Determine the [X, Y] coordinate at the center of the cell enclosing the given text.  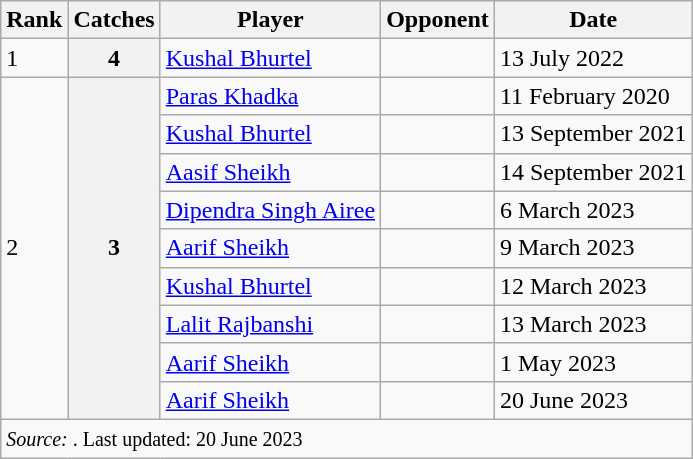
2 [34, 248]
14 September 2021 [593, 172]
20 June 2023 [593, 400]
13 September 2021 [593, 134]
1 May 2023 [593, 362]
Rank [34, 20]
12 March 2023 [593, 286]
13 July 2022 [593, 58]
3 [114, 248]
11 February 2020 [593, 96]
13 March 2023 [593, 324]
6 March 2023 [593, 210]
Source: . Last updated: 20 June 2023 [346, 438]
1 [34, 58]
Catches [114, 20]
Aasif Sheikh [270, 172]
4 [114, 58]
9 March 2023 [593, 248]
Player [270, 20]
Date [593, 20]
Lalit Rajbanshi [270, 324]
Paras Khadka [270, 96]
Dipendra Singh Airee [270, 210]
Opponent [438, 20]
